From the cell containing the given text, extract its center point as (x, y) coordinate. 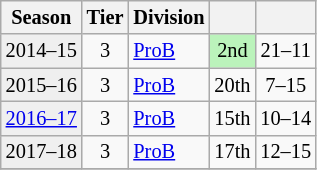
2nd (232, 51)
2017–18 (42, 152)
Division (168, 17)
17th (232, 152)
12–15 (286, 152)
7–15 (286, 85)
2016–17 (42, 118)
20th (232, 85)
10–14 (286, 118)
21–11 (286, 51)
2014–15 (42, 51)
Tier (106, 17)
Season (42, 17)
15th (232, 118)
2015–16 (42, 85)
